Capture the cell that displays the provided text and extract its [X, Y] central coordinate. 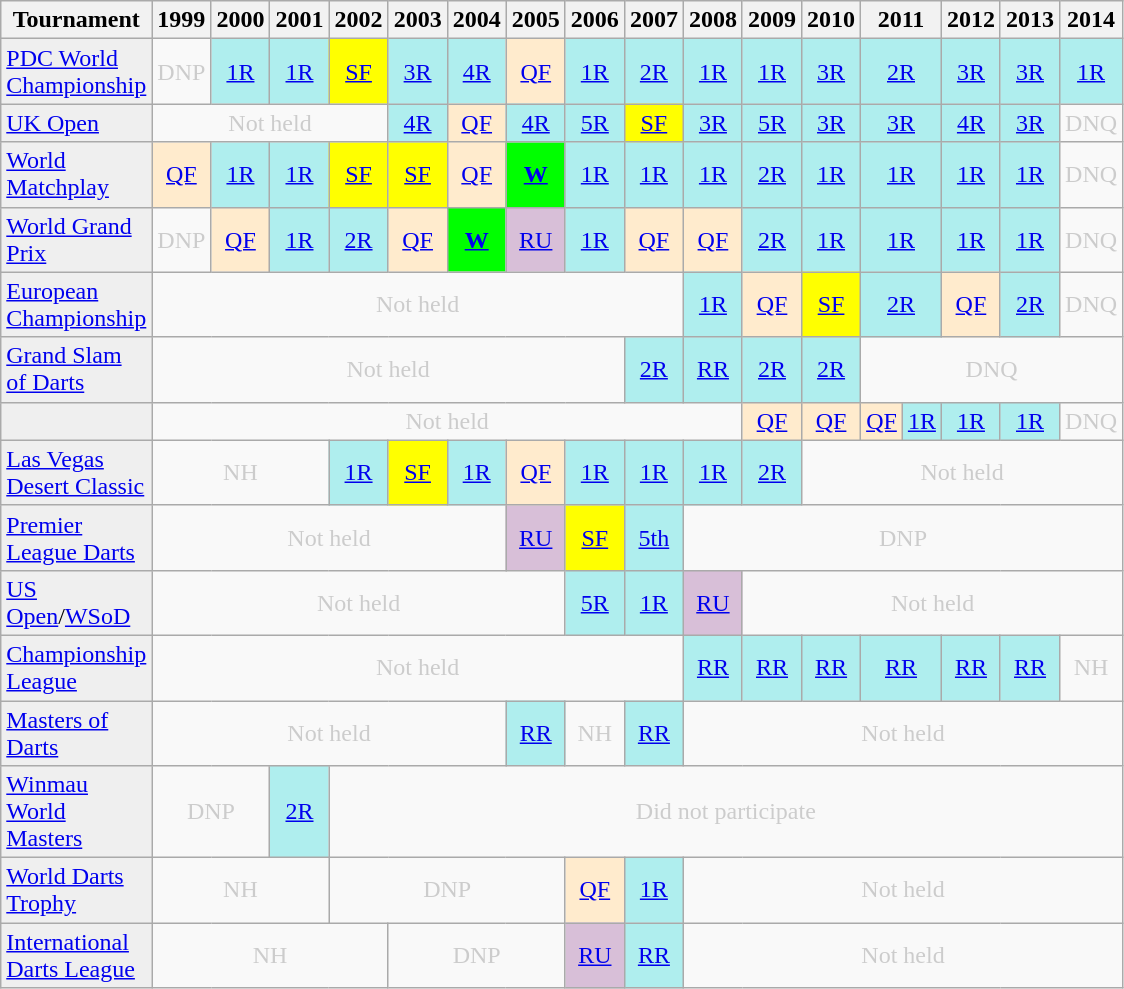
2006 [594, 20]
2009 [772, 20]
UK Open [76, 123]
2000 [240, 20]
Premier League Darts [76, 538]
PDC World Championship [76, 72]
2010 [832, 20]
US Open/WSoD [76, 602]
2001 [300, 20]
Winmau World Masters [76, 812]
5th [654, 538]
2008 [712, 20]
Las Vegas Desert Classic [76, 472]
Tournament [76, 20]
2005 [536, 20]
World Grand Prix [76, 240]
World Darts Trophy [76, 890]
European Championship [76, 304]
2013 [1030, 20]
Grand Slam of Darts [76, 370]
1999 [182, 20]
2003 [418, 20]
2014 [1092, 20]
International Darts League [76, 956]
Masters of Darts [76, 732]
Championship League [76, 668]
2004 [476, 20]
2012 [970, 20]
2007 [654, 20]
2011 [902, 20]
2002 [358, 20]
Did not participate [726, 812]
World Matchplay [76, 174]
